For the text-containing cell, return its midpoint in [x, y] coordinate format. 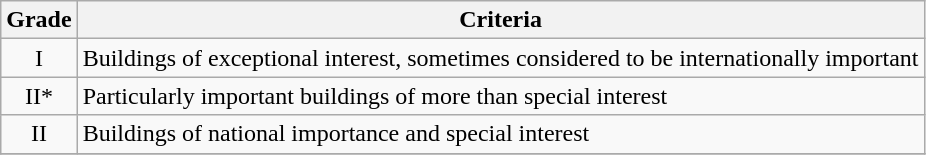
I [39, 58]
Buildings of national importance and special interest [500, 134]
Criteria [500, 20]
Particularly important buildings of more than special interest [500, 96]
II [39, 134]
Buildings of exceptional interest, sometimes considered to be internationally important [500, 58]
II* [39, 96]
Grade [39, 20]
